Return [X, Y] of the center of cell containing provided text 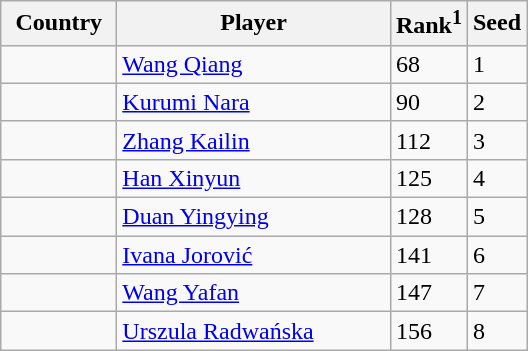
Zhang Kailin [254, 140]
Wang Yafan [254, 293]
156 [428, 331]
1 [496, 64]
128 [428, 217]
112 [428, 140]
Rank1 [428, 24]
7 [496, 293]
Duan Yingying [254, 217]
3 [496, 140]
5 [496, 217]
Player [254, 24]
Urszula Radwańska [254, 331]
Kurumi Nara [254, 102]
147 [428, 293]
2 [496, 102]
4 [496, 178]
125 [428, 178]
Seed [496, 24]
90 [428, 102]
141 [428, 255]
68 [428, 64]
Ivana Jorović [254, 255]
Wang Qiang [254, 64]
8 [496, 331]
6 [496, 255]
Country [59, 24]
Han Xinyun [254, 178]
